Return [X, Y] of the center of cell containing provided text 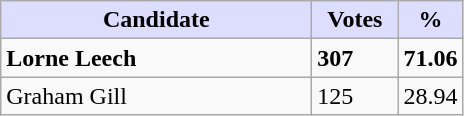
Lorne Leech [156, 58]
Graham Gill [156, 96]
% [430, 20]
71.06 [430, 58]
307 [355, 58]
28.94 [430, 96]
Votes [355, 20]
125 [355, 96]
Candidate [156, 20]
